Locate the cell with the specified text and output its (x, y) center coordinate. 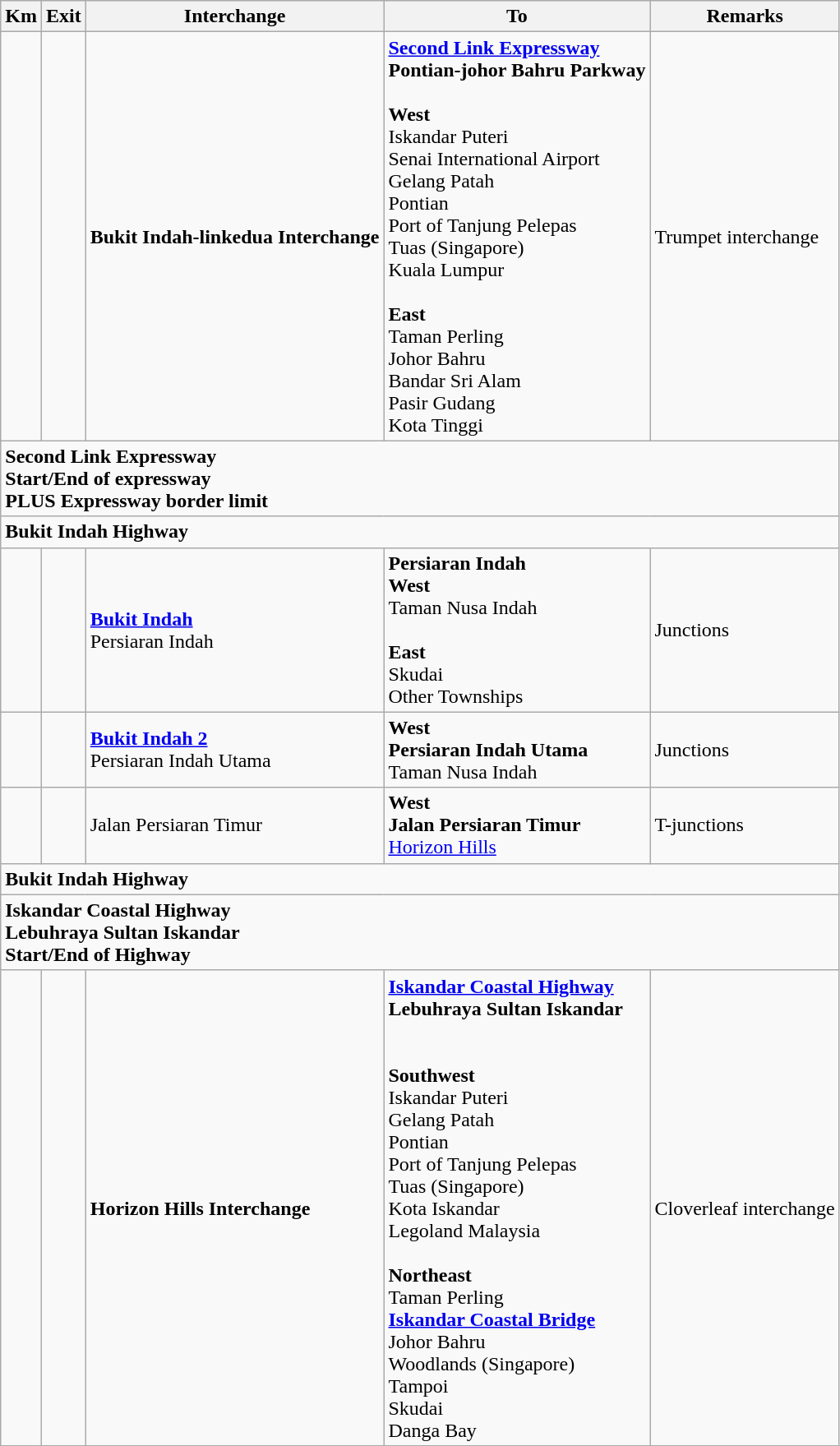
Horizon Hills Interchange (235, 1208)
WestJalan Persiaran TimurHorizon Hills (517, 825)
To (517, 16)
Second Link ExpresswayStart/End of expresswayPLUS Expressway border limit (420, 478)
Cloverleaf interchange (745, 1208)
Trumpet interchange (745, 237)
Remarks (745, 16)
Bukit Indah-linkedua Interchange (235, 237)
T-junctions (745, 825)
Interchange (235, 16)
Bukit IndahPersiaran Indah (235, 630)
Exit (63, 16)
Bukit Indah 2Persiaran Indah Utama (235, 750)
Persiaran IndahWestTaman Nusa IndahEastSkudaiOther Townships (517, 630)
Km (21, 16)
Iskandar Coastal HighwayLebuhraya Sultan IskandarStart/End of Highway (420, 932)
Jalan Persiaran Timur (235, 825)
WestPersiaran Indah UtamaTaman Nusa Indah (517, 750)
